Find where the given text appears and provide that cell's center as [x, y] coordinate. 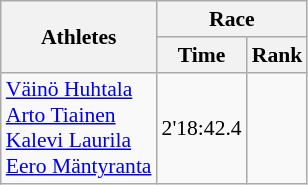
2'18:42.4 [202, 128]
Rank [278, 55]
Race [232, 19]
Athletes [79, 36]
Väinö HuhtalaArto TiainenKalevi LaurilaEero Mäntyranta [79, 128]
Time [202, 55]
